Pinpoint the cell where the given text exists, returning its (X, Y) midpoint coordinate. 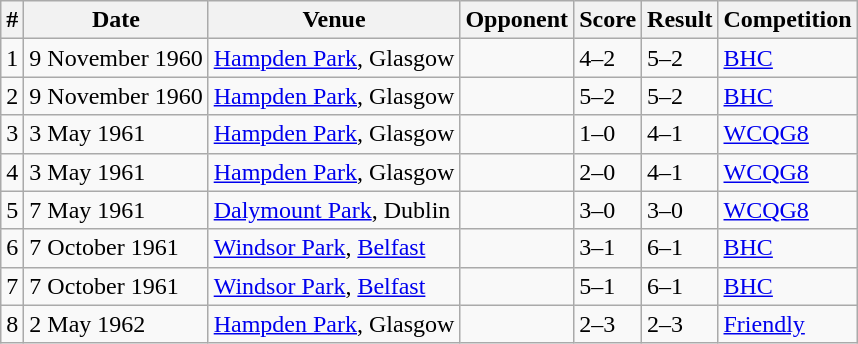
Venue (334, 20)
2–0 (608, 172)
1 (12, 58)
6 (12, 248)
Dalymount Park, Dublin (334, 210)
4 (12, 172)
2 (12, 96)
1–0 (608, 134)
Result (680, 20)
Opponent (517, 20)
4–2 (608, 58)
3–1 (608, 248)
8 (12, 324)
7 (12, 286)
2 May 1962 (116, 324)
Date (116, 20)
Friendly (788, 324)
5 (12, 210)
5–1 (608, 286)
7 May 1961 (116, 210)
Competition (788, 20)
# (12, 20)
Score (608, 20)
3 (12, 134)
